Search for the cell housing the specified text and yield its (x, y) center coordinate. 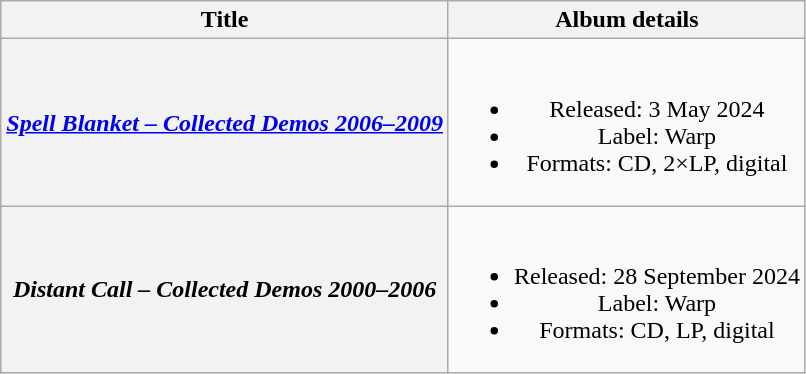
Released: 3 May 2024Label: WarpFormats: CD, 2×LP, digital (626, 122)
Released: 28 September 2024Label: WarpFormats: CD, LP, digital (626, 290)
Spell Blanket – Collected Demos 2006–2009 (225, 122)
Album details (626, 20)
Title (225, 20)
Distant Call – Collected Demos 2000–2006 (225, 290)
